Identify which cell holds the provided text, then report its (X, Y) central coordinate. 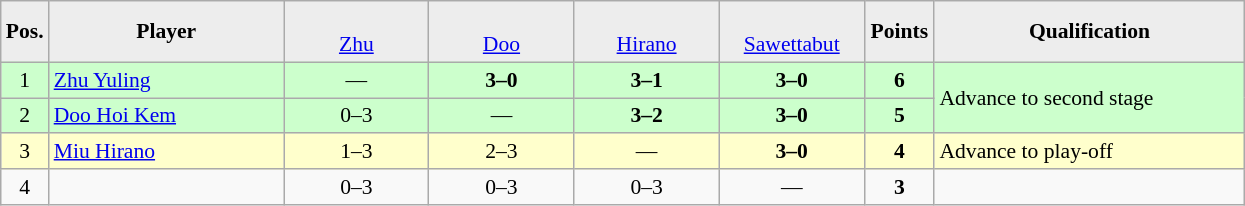
3–1 (646, 80)
Player (166, 32)
Advance to second stage (1089, 98)
Doo (502, 32)
Zhu Yuling (166, 80)
Qualification (1089, 32)
Miu Hirano (166, 152)
Doo Hoi Kem (166, 116)
2 (25, 116)
6 (899, 80)
Pos. (25, 32)
Points (899, 32)
3–2 (646, 116)
Zhu (356, 32)
2–3 (502, 152)
Advance to play-off (1089, 152)
Sawettabut (792, 32)
Hirano (646, 32)
5 (899, 116)
1–3 (356, 152)
1 (25, 80)
